Scan for the cell matching the given text and deliver its [X, Y] coordinate at center. 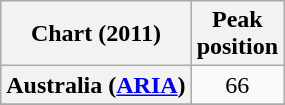
Australia (ARIA) [96, 85]
Chart (2011) [96, 34]
66 [237, 85]
Peakposition [237, 34]
